From the cell containing the given text, extract its center point as [X, Y] coordinate. 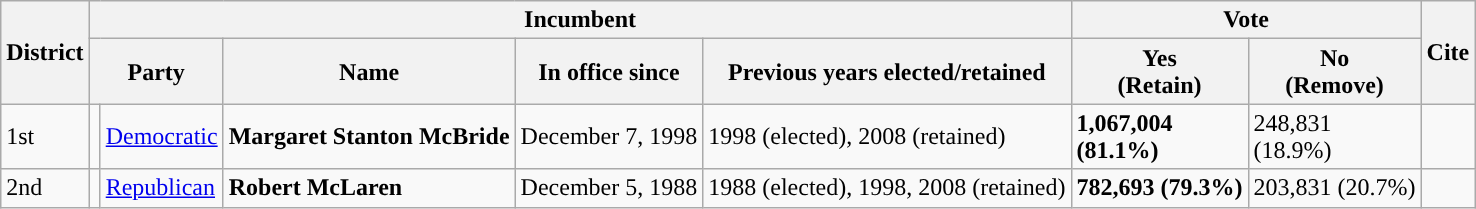
1,067,004(81.1%) [1160, 136]
Previous years elected/retained [887, 72]
Robert McLaren [369, 188]
1st [45, 136]
248,831(18.9%) [1334, 136]
In office since [609, 72]
782,693 (79.3%) [1160, 188]
No(Remove) [1334, 72]
203,831 (20.7%) [1334, 188]
December 5, 1988 [609, 188]
Yes(Retain) [1160, 72]
2nd [45, 188]
1998 (elected), 2008 (retained) [887, 136]
Margaret Stanton McBride [369, 136]
Party [156, 72]
District [45, 52]
Cite [1448, 52]
Democratic [162, 136]
Incumbent [580, 20]
Vote [1246, 20]
Name [369, 72]
December 7, 1998 [609, 136]
Republican [162, 188]
1988 (elected), 1998, 2008 (retained) [887, 188]
